Extract the (x, y) coordinate from the center of the cell holding the provided text.  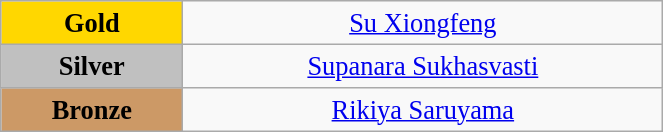
Supanara Sukhasvasti (423, 66)
Silver (92, 66)
Rikiya Saruyama (423, 109)
Gold (92, 22)
Bronze (92, 109)
Su Xiongfeng (423, 22)
